Return [x, y] of the center of cell containing provided text 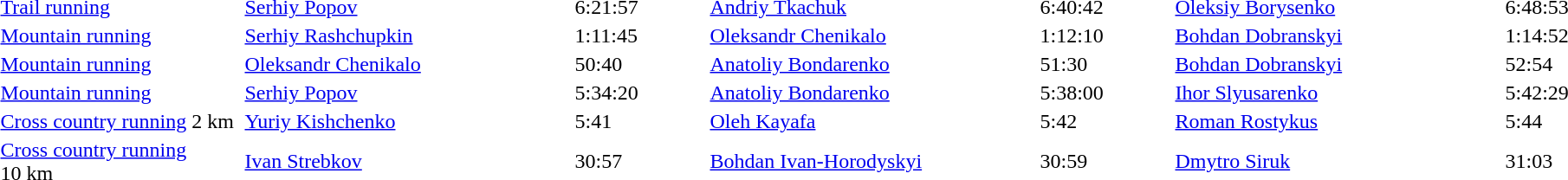
5:42 [1105, 121]
5:38:00 [1105, 93]
Serhiy Rashchupkin [407, 35]
5:34:20 [639, 93]
5:41 [639, 121]
Ihor Slyusarenko [1338, 93]
1:12:10 [1105, 35]
Yuriy Kishchenko [407, 121]
Oleh Kayafa [872, 121]
51:30 [1105, 64]
1:11:45 [639, 35]
Roman Rostykus [1338, 121]
Serhiy Popov [407, 93]
50:40 [639, 64]
